From the cell containing the given text, extract its center point as (X, Y) coordinate. 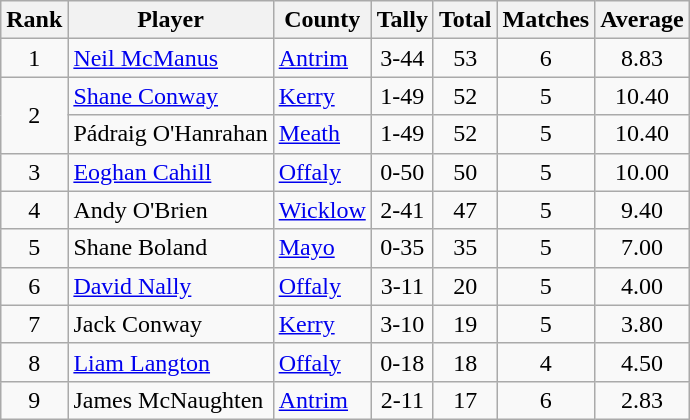
4.50 (642, 362)
17 (465, 400)
0-35 (402, 248)
David Nally (170, 286)
Tally (402, 20)
Total (465, 20)
18 (465, 362)
Liam Langton (170, 362)
10.00 (642, 172)
County (322, 20)
2.83 (642, 400)
Shane Conway (170, 96)
7 (34, 324)
8.83 (642, 58)
3 (34, 172)
3-44 (402, 58)
19 (465, 324)
Andy O'Brien (170, 210)
8 (34, 362)
3-11 (402, 286)
Player (170, 20)
3-10 (402, 324)
Eoghan Cahill (170, 172)
0-18 (402, 362)
35 (465, 248)
4.00 (642, 286)
Shane Boland (170, 248)
2-41 (402, 210)
53 (465, 58)
James McNaughten (170, 400)
2-11 (402, 400)
0-50 (402, 172)
2 (34, 115)
Pádraig O'Hanrahan (170, 134)
Average (642, 20)
Meath (322, 134)
50 (465, 172)
9.40 (642, 210)
47 (465, 210)
1 (34, 58)
Jack Conway (170, 324)
Matches (546, 20)
Neil McManus (170, 58)
3.80 (642, 324)
7.00 (642, 248)
20 (465, 286)
Rank (34, 20)
Mayo (322, 248)
Wicklow (322, 210)
9 (34, 400)
